Scan for the cell matching the given text and deliver its (X, Y) coordinate at center. 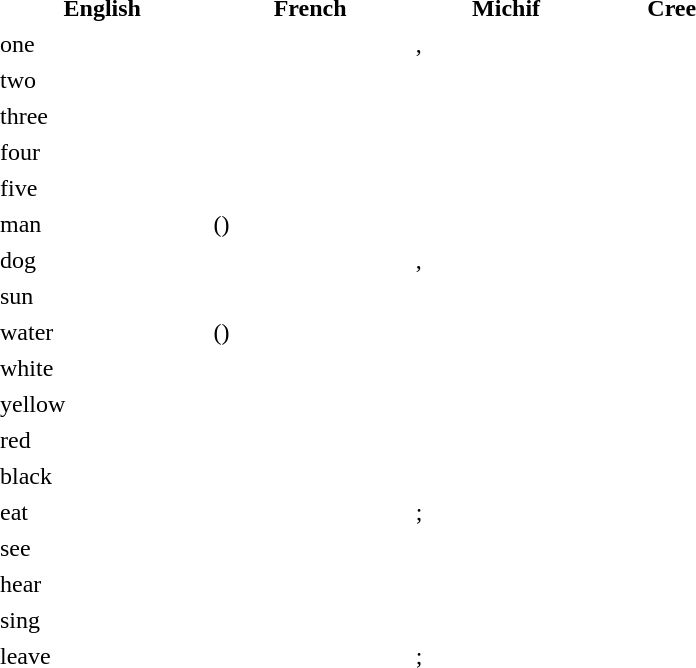
; (506, 512)
